Extract the [x, y] coordinate from the center of the cell holding the provided text.  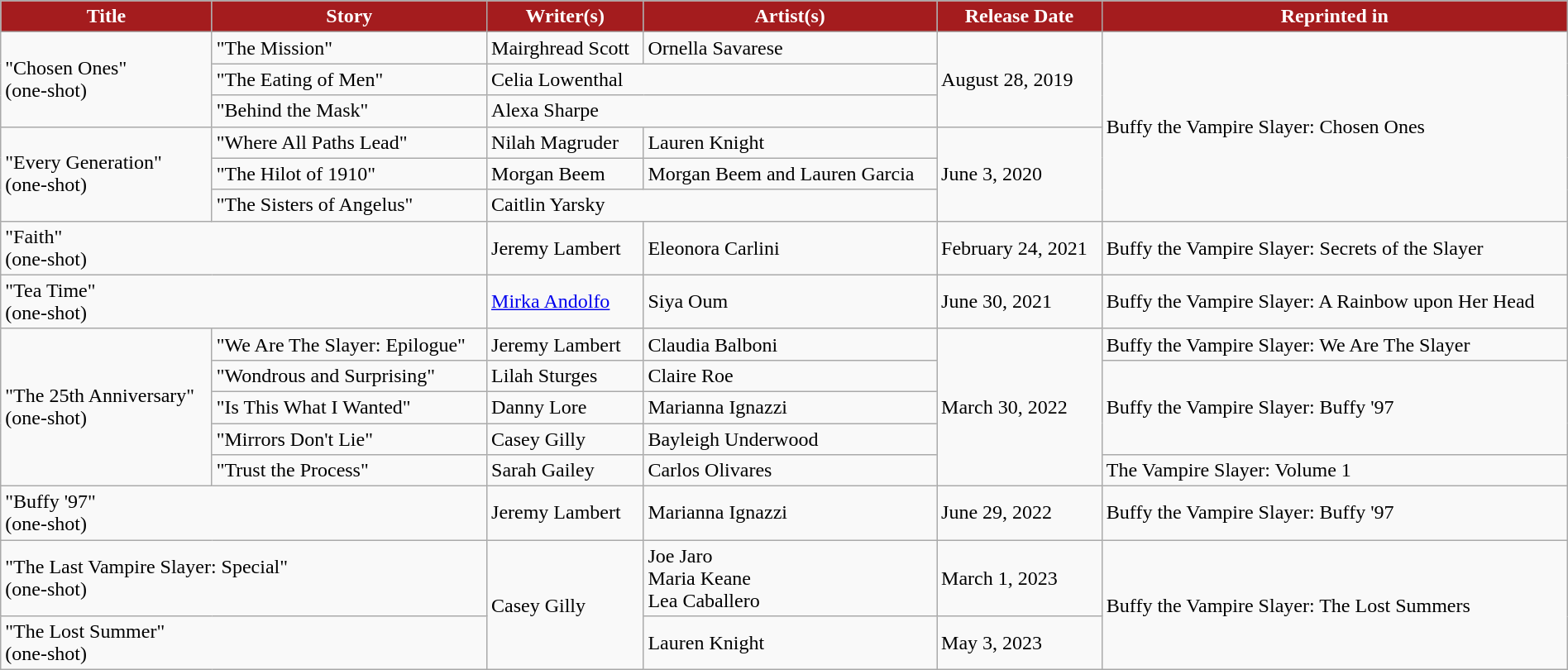
"Buffy '97"(one-shot) [244, 513]
"The Eating of Men" [349, 79]
Claire Roe [791, 376]
Carlos Olivares [791, 471]
"Faith"(one-shot) [244, 248]
Buffy the Vampire Slayer: A Rainbow upon Her Head [1335, 301]
Reprinted in [1335, 17]
"Wondrous and Surprising" [349, 376]
Writer(s) [566, 17]
Morgan Beem [566, 174]
"Tea Time"(one-shot) [244, 301]
"We Are The Slayer: Epilogue" [349, 344]
"The Lost Summer"(one-shot) [244, 644]
June 29, 2022 [1020, 513]
Title [106, 17]
"Chosen Ones"(one-shot) [106, 79]
"Behind the Mask" [349, 111]
Claudia Balboni [791, 344]
Buffy the Vampire Slayer: We Are The Slayer [1335, 344]
Story [349, 17]
August 28, 2019 [1020, 79]
Mairghread Scott [566, 48]
Buffy the Vampire Slayer: The Lost Summers [1335, 605]
Mirka Andolfo [566, 301]
Sarah Gailey [566, 471]
Buffy the Vampire Slayer: Chosen Ones [1335, 127]
Eleonora Carlini [791, 248]
Danny Lore [566, 407]
"The Mission" [349, 48]
June 30, 2021 [1020, 301]
Ornella Savarese [791, 48]
"Is This What I Wanted" [349, 407]
Joe JaroMaria KeaneLea Caballero [791, 578]
Bayleigh Underwood [791, 439]
May 3, 2023 [1020, 644]
"Mirrors Don't Lie" [349, 439]
The Vampire Slayer: Volume 1 [1335, 471]
March 30, 2022 [1020, 407]
February 24, 2021 [1020, 248]
"Trust the Process" [349, 471]
"Every Generation"(one-shot) [106, 174]
June 3, 2020 [1020, 174]
"The Sisters of Angelus" [349, 205]
"The Hilot of 1910" [349, 174]
"The 25th Anniversary"(one-shot) [106, 407]
Celia Lowenthal [712, 79]
"Where All Paths Lead" [349, 142]
Siya Oum [791, 301]
Alexa Sharpe [712, 111]
Lilah Sturges [566, 376]
"The Last Vampire Slayer: Special"(one-shot) [244, 578]
Caitlin Yarsky [712, 205]
Release Date [1020, 17]
Morgan Beem and Lauren Garcia [791, 174]
Nilah Magruder [566, 142]
March 1, 2023 [1020, 578]
Artist(s) [791, 17]
Buffy the Vampire Slayer: Secrets of the Slayer [1335, 248]
